Output the [X, Y] coordinate of the center of the cell containing the given text.  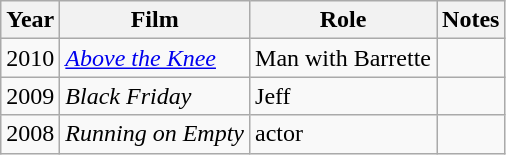
Role [344, 20]
2010 [30, 58]
Notes [471, 20]
Black Friday [155, 96]
Above the Knee [155, 58]
actor [344, 134]
Man with Barrette [344, 58]
2008 [30, 134]
Running on Empty [155, 134]
Film [155, 20]
Year [30, 20]
2009 [30, 96]
Jeff [344, 96]
